Locate the cell with the specified text and output its (x, y) center coordinate. 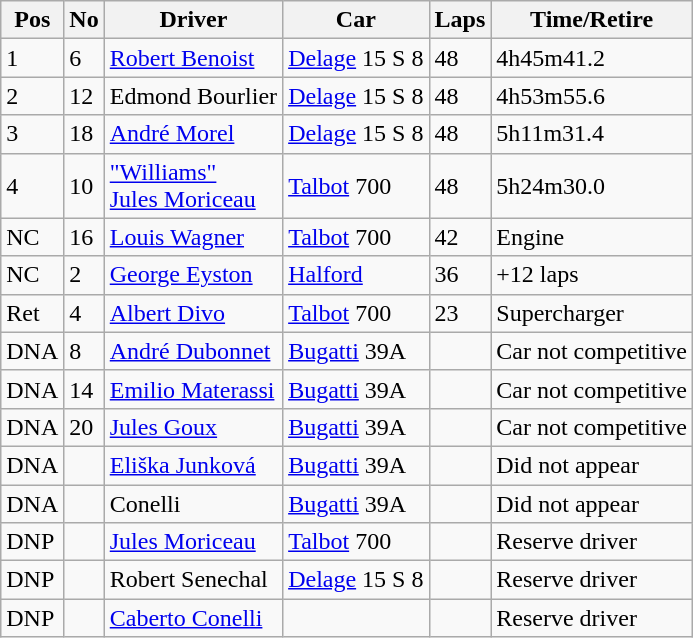
23 (460, 313)
6 (84, 58)
Time/Retire (592, 20)
5h24m30.0 (592, 186)
42 (460, 237)
Louis Wagner (193, 237)
14 (84, 389)
10 (84, 186)
16 (84, 237)
4h45m41.2 (592, 58)
Jules Moriceau (193, 542)
Laps (460, 20)
No (84, 20)
Jules Goux (193, 427)
8 (84, 351)
Eliška Junková (193, 465)
Supercharger (592, 313)
12 (84, 96)
Emilio Materassi (193, 389)
"Williams" Jules Moriceau (193, 186)
3 (32, 134)
Car (356, 20)
Albert Divo (193, 313)
Caberto Conelli (193, 618)
Engine (592, 237)
Conelli (193, 503)
Robert Benoist (193, 58)
Halford (356, 275)
Ret (32, 313)
+12 laps (592, 275)
18 (84, 134)
4h53m55.6 (592, 96)
Edmond Bourlier (193, 96)
Robert Senechal (193, 580)
Driver (193, 20)
36 (460, 275)
20 (84, 427)
George Eyston (193, 275)
1 (32, 58)
Pos (32, 20)
André Dubonnet (193, 351)
André Morel (193, 134)
5h11m31.4 (592, 134)
